Return the [X, Y] coordinate for the center point of the cell that contains the specified text.  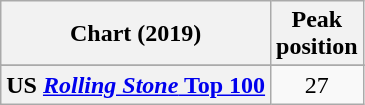
US Rolling Stone Top 100 [136, 85]
27 [317, 85]
Chart (2019) [136, 34]
Peakposition [317, 34]
